For the text-containing cell, return its midpoint in (x, y) coordinate format. 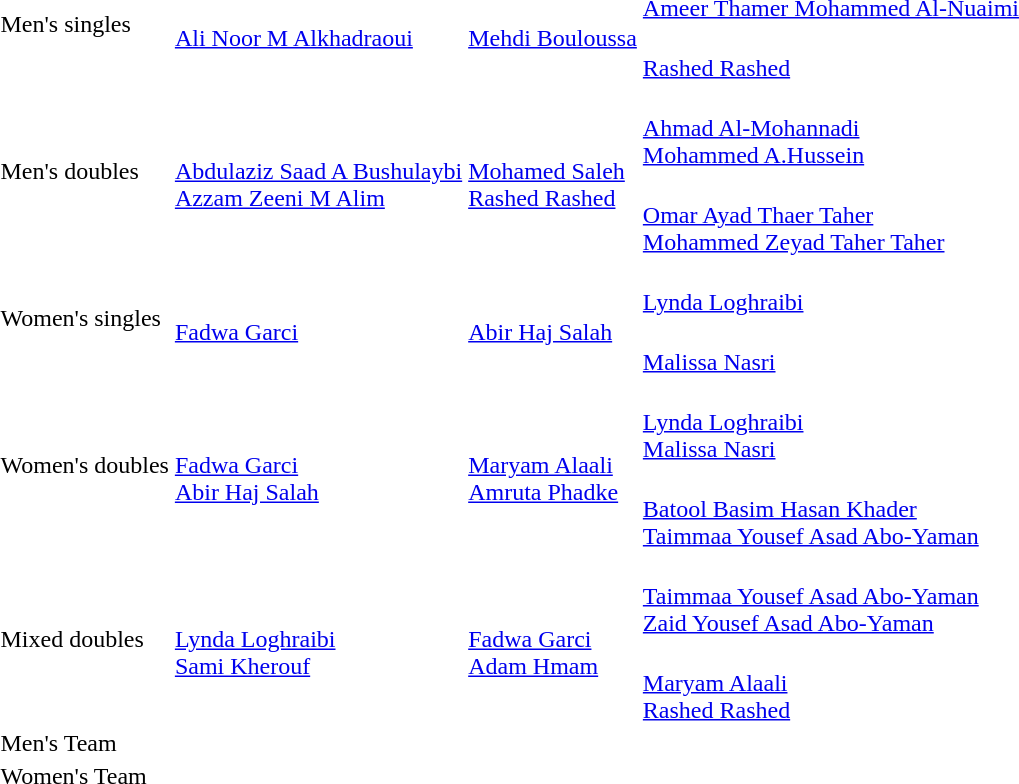
Fadwa GarciAdam Hmam (553, 640)
Abdulaziz Saad A BushulaybiAzzam Zeeni M Alim (318, 172)
Fadwa Garci (318, 318)
Mohamed SalehRashed Rashed (553, 172)
Abir Haj Salah (553, 318)
Lynda LoghraibiSami Kherouf (318, 640)
Maryam AlaaliAmruta Phadke (553, 466)
Fadwa GarciAbir Haj Salah (318, 466)
